Locate the cell with the specified text and output its (X, Y) center coordinate. 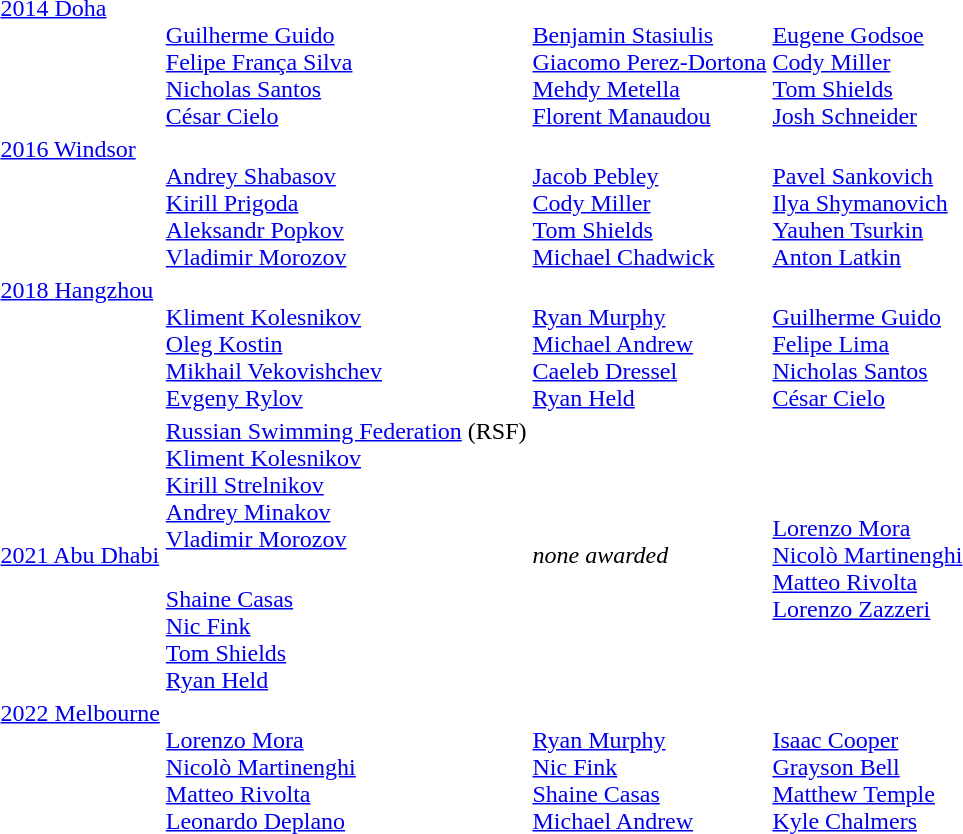
Shaine CasasNic FinkTom ShieldsRyan Held (346, 626)
Andrey ShabasovKirill PrigodaAleksandr PopkovVladimir Morozov (346, 203)
Kliment KolesnikovOleg KostinMikhail VekovishchevEvgeny Rylov (346, 344)
Jacob PebleyCody MillerTom ShieldsMichael Chadwick (650, 203)
Russian Swimming Federation (RSF)Kliment KolesnikovKirill StrelnikovAndrey MinakovVladimir Morozov (346, 485)
Ryan MurphyMichael AndrewCaeleb DresselRyan Held (650, 344)
none awarded (650, 556)
